For the text-containing cell, return its midpoint in [x, y] coordinate format. 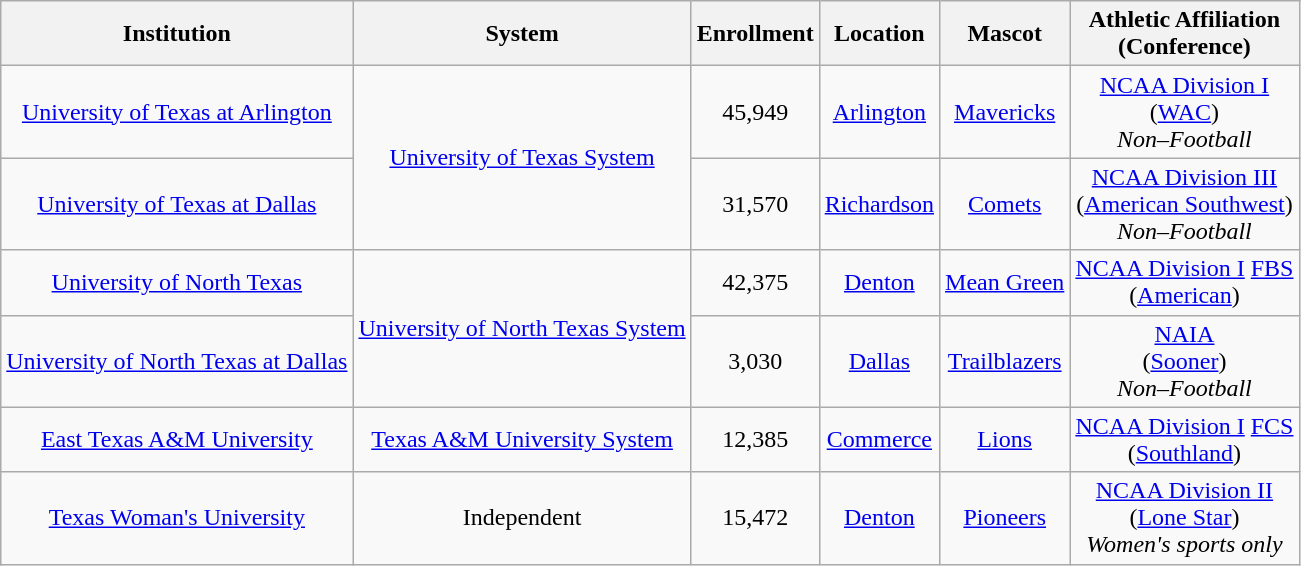
31,570 [755, 204]
Lions [1005, 440]
Mavericks [1005, 112]
Richardson [879, 204]
Location [879, 34]
Texas Woman's University [177, 518]
Arlington [879, 112]
Institution [177, 34]
45,949 [755, 112]
East Texas A&M University [177, 440]
Comets [1005, 204]
3,030 [755, 361]
Commerce [879, 440]
Trailblazers [1005, 361]
Enrollment [755, 34]
University of Texas at Dallas [177, 204]
NCAA Division I FCS (Southland) [1184, 440]
Pioneers [1005, 518]
12,385 [755, 440]
Independent [522, 518]
Dallas [879, 361]
University of Texas at Arlington [177, 112]
NCAA Division I FBS (American) [1184, 282]
Mascot [1005, 34]
University of North Texas [177, 282]
University of North Texas at Dallas [177, 361]
NCAA Division I (WAC) Non–Football [1184, 112]
Mean Green [1005, 282]
Texas A&M University System [522, 440]
42,375 [755, 282]
15,472 [755, 518]
System [522, 34]
NCAA Division III (American Southwest) Non–Football [1184, 204]
NAIA(Sooner)Non–Football [1184, 361]
Athletic Affiliation (Conference) [1184, 34]
University of Texas System [522, 158]
NCAA Division II (Lone Star) Women's sports only [1184, 518]
University of North Texas System [522, 328]
